Return the (x, y) coordinate for the center point of the cell that contains the specified text.  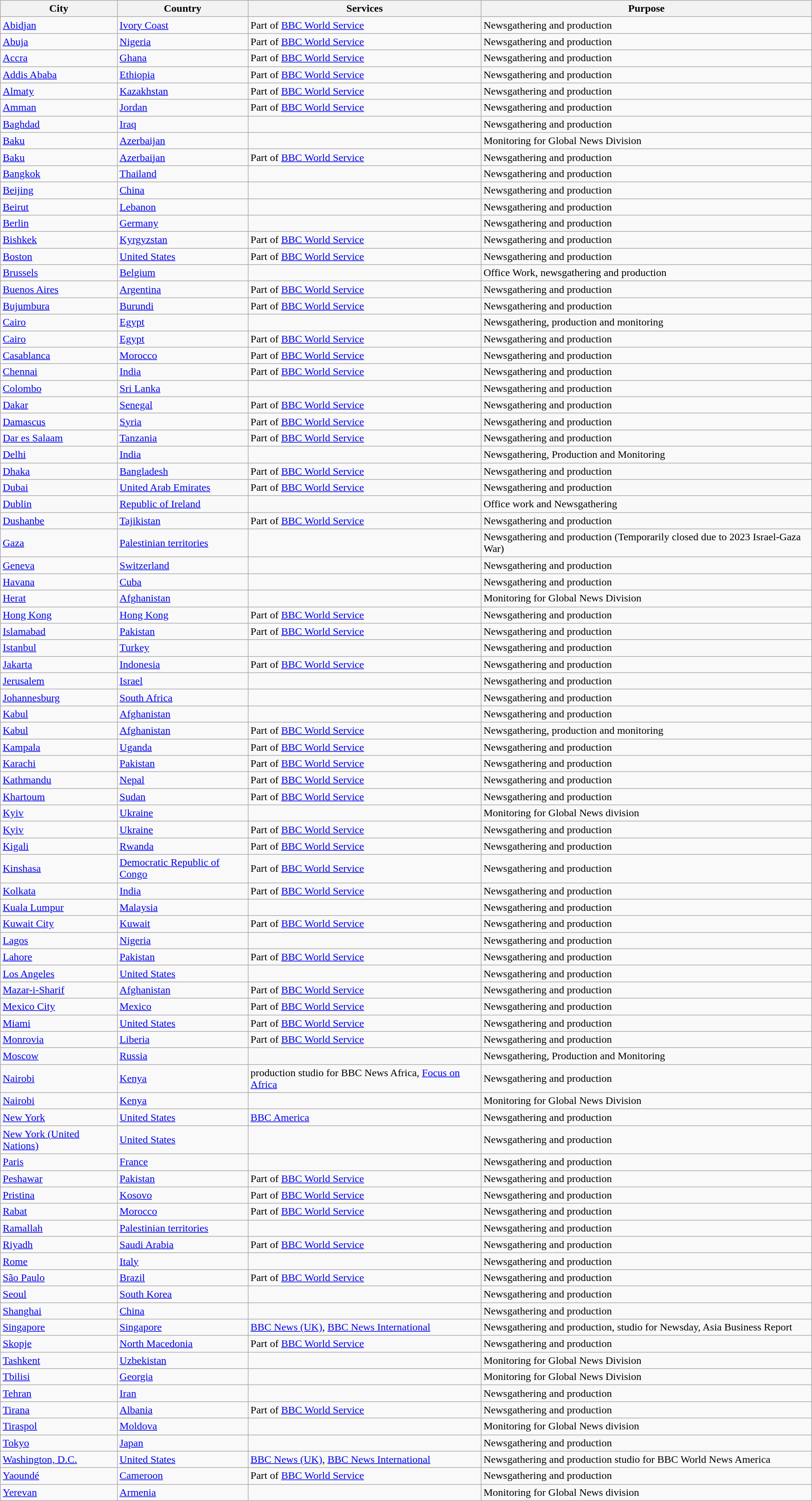
Mexico (183, 1006)
Los Angeles (59, 973)
Sudan (183, 797)
Havana (59, 582)
Geneva (59, 565)
Mazar-i-Sharif (59, 990)
Kigali (59, 846)
Damascus (59, 421)
Abuja (59, 42)
Cameroon (183, 1476)
Moldova (183, 1426)
Lebanon (183, 207)
Albania (183, 1410)
Rome (59, 1261)
Sri Lanka (183, 388)
Abidjan (59, 25)
Dubai (59, 488)
Armenia (183, 1492)
Country (183, 9)
Tanzania (183, 438)
Beijing (59, 190)
Delhi (59, 454)
Skopje (59, 1344)
Purpose (646, 9)
Germany (183, 223)
Casablanca (59, 355)
Chennai (59, 372)
Khartoum (59, 797)
Herat (59, 598)
Belgium (183, 273)
Newsgathering and production (Temporarily closed due to 2023 Israel-Gaza War) (646, 543)
Republic of Ireland (183, 504)
Brazil (183, 1278)
Kathmandu (59, 780)
Iraq (183, 124)
Tajikistan (183, 521)
Istanbul (59, 648)
Berlin (59, 223)
Karachi (59, 764)
Italy (183, 1261)
Kolkata (59, 891)
Nepal (183, 780)
Paris (59, 1162)
Tirana (59, 1410)
Indonesia (183, 664)
Shanghai (59, 1311)
Seoul (59, 1294)
São Paulo (59, 1278)
South Korea (183, 1294)
Japan (183, 1443)
New York (United Nations) (59, 1140)
Lagos (59, 940)
Iran (183, 1393)
Brussels (59, 273)
Baghdad (59, 124)
Riyadh (59, 1245)
BBC America (364, 1117)
Yerevan (59, 1492)
Cuba (183, 582)
Pristina (59, 1195)
Jerusalem (59, 681)
Washington, D.C. (59, 1459)
Kyrgyzstan (183, 240)
North Macedonia (183, 1344)
Malaysia (183, 907)
Russia (183, 1056)
Uzbekistan (183, 1360)
Amman (59, 108)
Beirut (59, 207)
Rwanda (183, 846)
Dublin (59, 504)
Saudi Arabia (183, 1245)
Argentina (183, 289)
Ramallah (59, 1228)
Yaoundé (59, 1476)
Liberia (183, 1040)
Lahore (59, 957)
Thailand (183, 174)
Gaza (59, 543)
Tashkent (59, 1360)
Newsgathering and production, studio for Newsday, Asia Business Report (646, 1327)
Buenos Aires (59, 289)
Islamabad (59, 631)
Dar es Salaam (59, 438)
Burundi (183, 306)
Colombo (59, 388)
Monrovia (59, 1040)
Miami (59, 1023)
Switzerland (183, 565)
Dakar (59, 405)
Bishkek (59, 240)
Moscow (59, 1056)
Newsgathering and production studio for BBC World News America (646, 1459)
Kuala Lumpur (59, 907)
Ghana (183, 58)
Tokyo (59, 1443)
Peshawar (59, 1179)
Senegal (183, 405)
Dhaka (59, 471)
Israel (183, 681)
Office Work, newsgathering and production (646, 273)
Almaty (59, 91)
City (59, 9)
Syria (183, 421)
Boston (59, 256)
Tiraspol (59, 1426)
production studio for BBC News Africa, Focus on Africa (364, 1079)
South Africa (183, 697)
Tehran (59, 1393)
Kampala (59, 747)
Jakarta (59, 664)
Tbilisi (59, 1377)
Kosovo (183, 1195)
Uganda (183, 747)
Johannesburg (59, 697)
Accra (59, 58)
Kinshasa (59, 869)
Kuwait (183, 924)
Dushanbe (59, 521)
Bangladesh (183, 471)
Bujumbura (59, 306)
Kazakhstan (183, 91)
New York (59, 1117)
Services (364, 9)
Ethiopia (183, 75)
Mexico City (59, 1006)
France (183, 1162)
Georgia (183, 1377)
Rabat (59, 1212)
Addis Ababa (59, 75)
Office work and Newsgathering (646, 504)
Democratic Republic of Congo (183, 869)
United Arab Emirates (183, 488)
Turkey (183, 648)
Jordan (183, 108)
Ivory Coast (183, 25)
Bangkok (59, 174)
Kuwait City (59, 924)
